Extract the [X, Y] coordinate from the center of the cell holding the provided text.  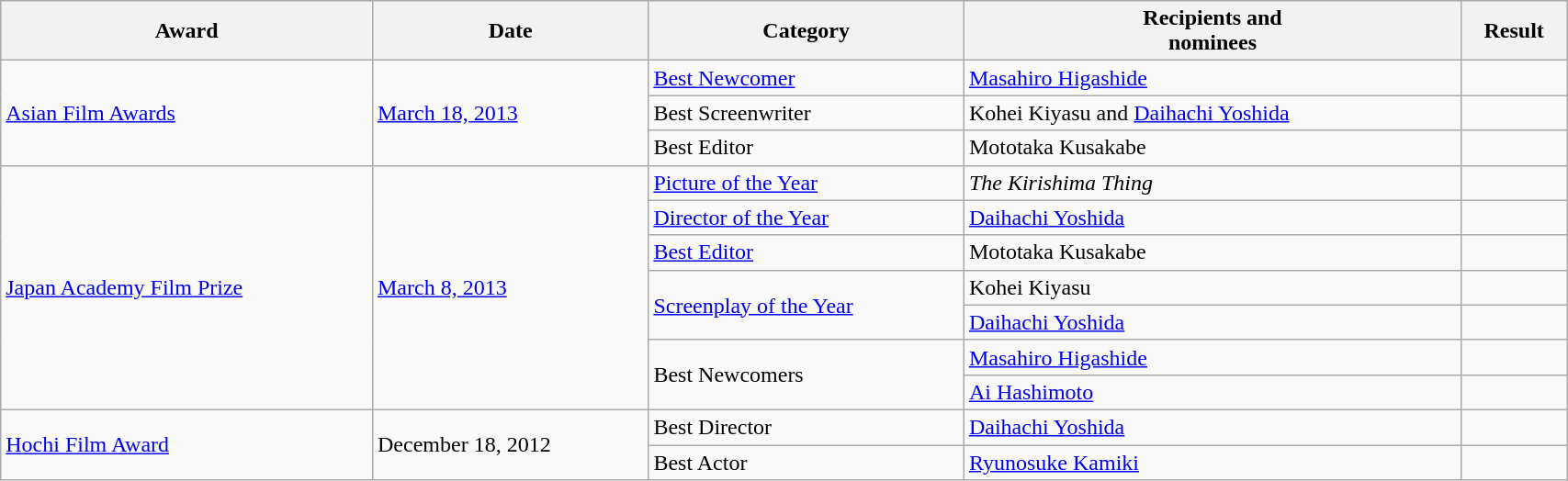
Picture of the Year [807, 183]
Result [1514, 31]
Category [807, 31]
Best Director [807, 427]
Recipients and nominees [1213, 31]
Japan Academy Film Prize [187, 287]
Best Newcomers [807, 375]
Best Actor [807, 462]
Asian Film Awards [187, 113]
Kohei Kiyasu [1213, 287]
Award [187, 31]
March 8, 2013 [510, 287]
The Kirishima Thing [1213, 183]
Best Newcomer [807, 78]
Hochi Film Award [187, 444]
December 18, 2012 [510, 444]
Director of the Year [807, 218]
Screenplay of the Year [807, 305]
March 18, 2013 [510, 113]
Ryunosuke Kamiki [1213, 462]
Kohei Kiyasu and Daihachi Yoshida [1213, 113]
Best Screenwriter [807, 113]
Date [510, 31]
Ai Hashimoto [1213, 392]
